Find where the given text appears and provide that cell's center as [X, Y] coordinate. 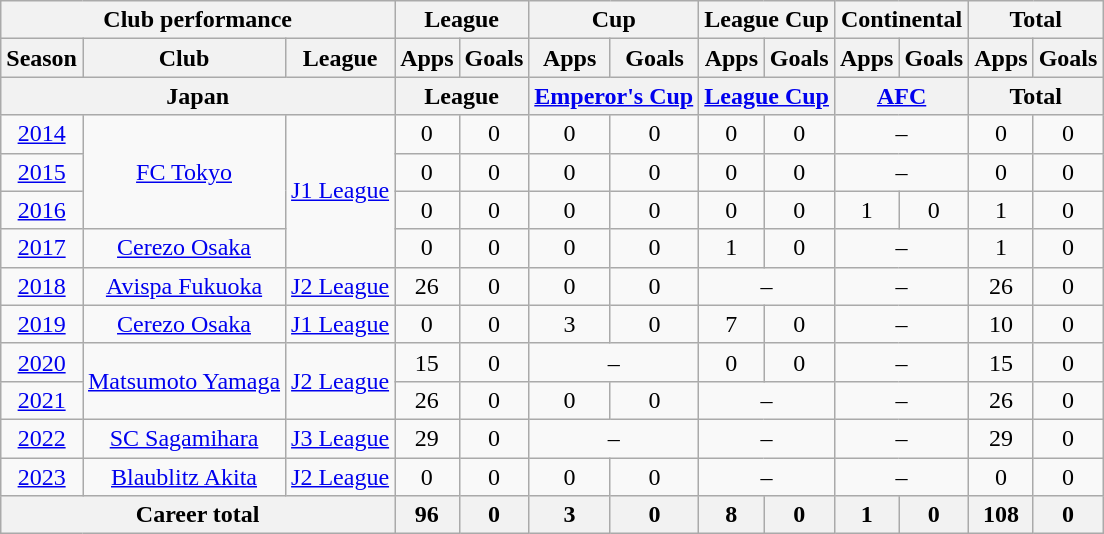
Season [42, 58]
Cup [614, 20]
7 [732, 324]
2020 [42, 362]
Matsumoto Yamaga [184, 381]
J3 League [340, 438]
Club [184, 58]
2014 [42, 134]
Japan [198, 96]
Continental [901, 20]
2015 [42, 172]
2016 [42, 210]
SC Sagamihara [184, 438]
2019 [42, 324]
8 [732, 515]
10 [1001, 324]
96 [427, 515]
2023 [42, 477]
Avispa Fukuoka [184, 286]
Club performance [198, 20]
AFC [901, 96]
2017 [42, 248]
2022 [42, 438]
FC Tokyo [184, 172]
2021 [42, 400]
Emperor's Cup [614, 96]
108 [1001, 515]
Blaublitz Akita [184, 477]
Career total [198, 515]
2018 [42, 286]
